For the text-containing cell, return its midpoint in [X, Y] coordinate format. 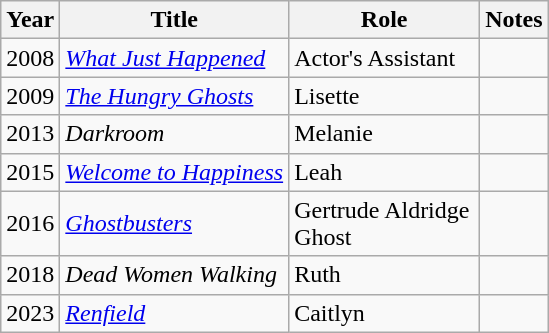
2013 [30, 134]
2016 [30, 224]
Leah [384, 172]
Ruth [384, 275]
2023 [30, 313]
Notes [514, 20]
Lisette [384, 96]
Melanie [384, 134]
Dead Women Walking [174, 275]
Darkroom [174, 134]
Role [384, 20]
Welcome to Happiness [174, 172]
The Hungry Ghosts [174, 96]
Renfield [174, 313]
Title [174, 20]
2009 [30, 96]
Gertrude Aldridge Ghost [384, 224]
Actor's Assistant [384, 58]
2008 [30, 58]
Ghostbusters [174, 224]
2018 [30, 275]
2015 [30, 172]
Caitlyn [384, 313]
Year [30, 20]
What Just Happened [174, 58]
